Scan for the cell matching the given text and deliver its [X, Y] coordinate at center. 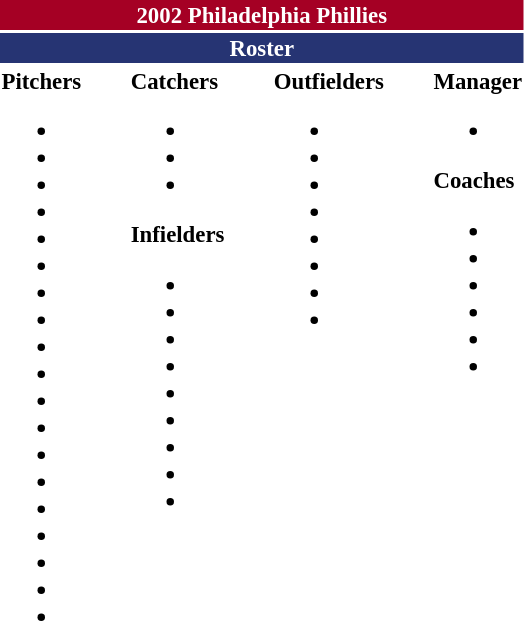
Roster [262, 48]
2002 Philadelphia Phillies [262, 15]
